Pinpoint the cell where the given text exists, returning its (X, Y) midpoint coordinate. 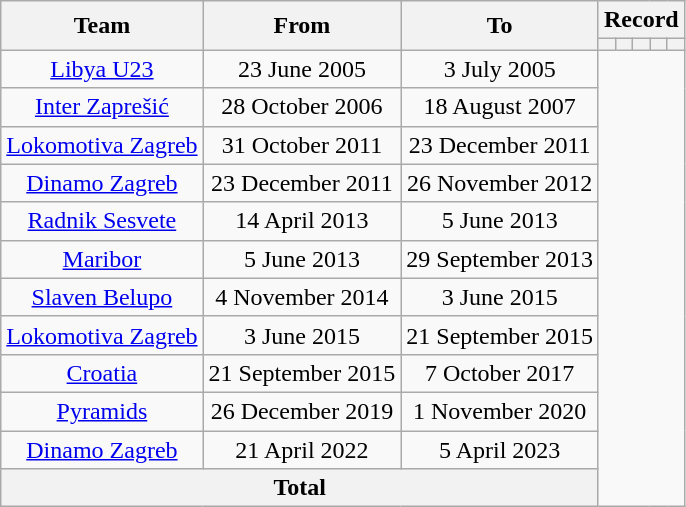
Total (300, 488)
Inter Zaprešić (102, 107)
31 October 2011 (302, 145)
26 December 2019 (302, 411)
23 June 2005 (302, 69)
Maribor (102, 259)
14 April 2013 (302, 221)
Croatia (102, 373)
Record (641, 20)
1 November 2020 (500, 411)
3 July 2005 (500, 69)
29 September 2013 (500, 259)
Team (102, 26)
18 August 2007 (500, 107)
5 April 2023 (500, 449)
28 October 2006 (302, 107)
26 November 2012 (500, 183)
Radnik Sesvete (102, 221)
Slaven Belupo (102, 297)
To (500, 26)
21 April 2022 (302, 449)
4 November 2014 (302, 297)
7 October 2017 (500, 373)
From (302, 26)
Pyramids (102, 411)
Libya U23 (102, 69)
